Locate the cell with the specified text and output its (x, y) center coordinate. 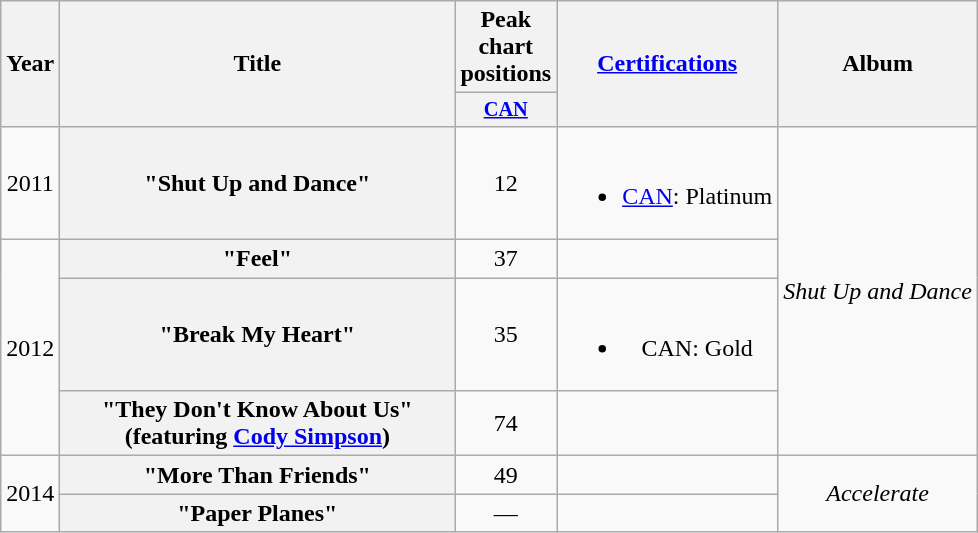
49 (506, 475)
2011 (30, 182)
Shut Up and Dance (878, 290)
— (506, 513)
Accelerate (878, 494)
Album (878, 64)
2014 (30, 494)
"Shut Up and Dance" (258, 182)
"Paper Planes" (258, 513)
35 (506, 334)
CAN: Platinum (668, 182)
CAN: Gold (668, 334)
Year (30, 64)
12 (506, 182)
"Feel" (258, 259)
Title (258, 64)
"Break My Heart" (258, 334)
74 (506, 424)
Certifications (668, 64)
"More Than Friends" (258, 475)
2012 (30, 348)
"They Don't Know About Us"(featuring Cody Simpson) (258, 424)
Peak chart positions (506, 47)
CAN (506, 110)
37 (506, 259)
